Determine the [x, y] coordinate at the center of the cell enclosing the given text.  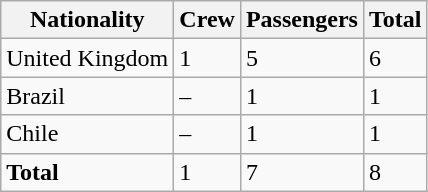
Brazil [88, 96]
Crew [208, 20]
Chile [88, 134]
7 [302, 172]
United Kingdom [88, 58]
Nationality [88, 20]
8 [395, 172]
5 [302, 58]
6 [395, 58]
Passengers [302, 20]
